Scan for the cell matching the given text and deliver its (x, y) coordinate at center. 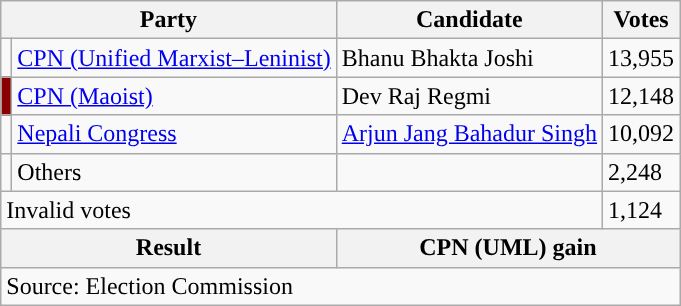
Nepali Congress (174, 134)
Candidate (469, 20)
Votes (642, 20)
Result (168, 248)
12,148 (642, 96)
CPN (Unified Marxist–Leninist) (174, 58)
Invalid votes (302, 210)
Dev Raj Regmi (469, 96)
1,124 (642, 210)
2,248 (642, 172)
Bhanu Bhakta Joshi (469, 58)
Arjun Jang Bahadur Singh (469, 134)
CPN (Maoist) (174, 96)
Party (168, 20)
10,092 (642, 134)
Source: Election Commission (340, 286)
Others (174, 172)
CPN (UML) gain (508, 248)
13,955 (642, 58)
